Locate the cell with the specified text and output its [x, y] center coordinate. 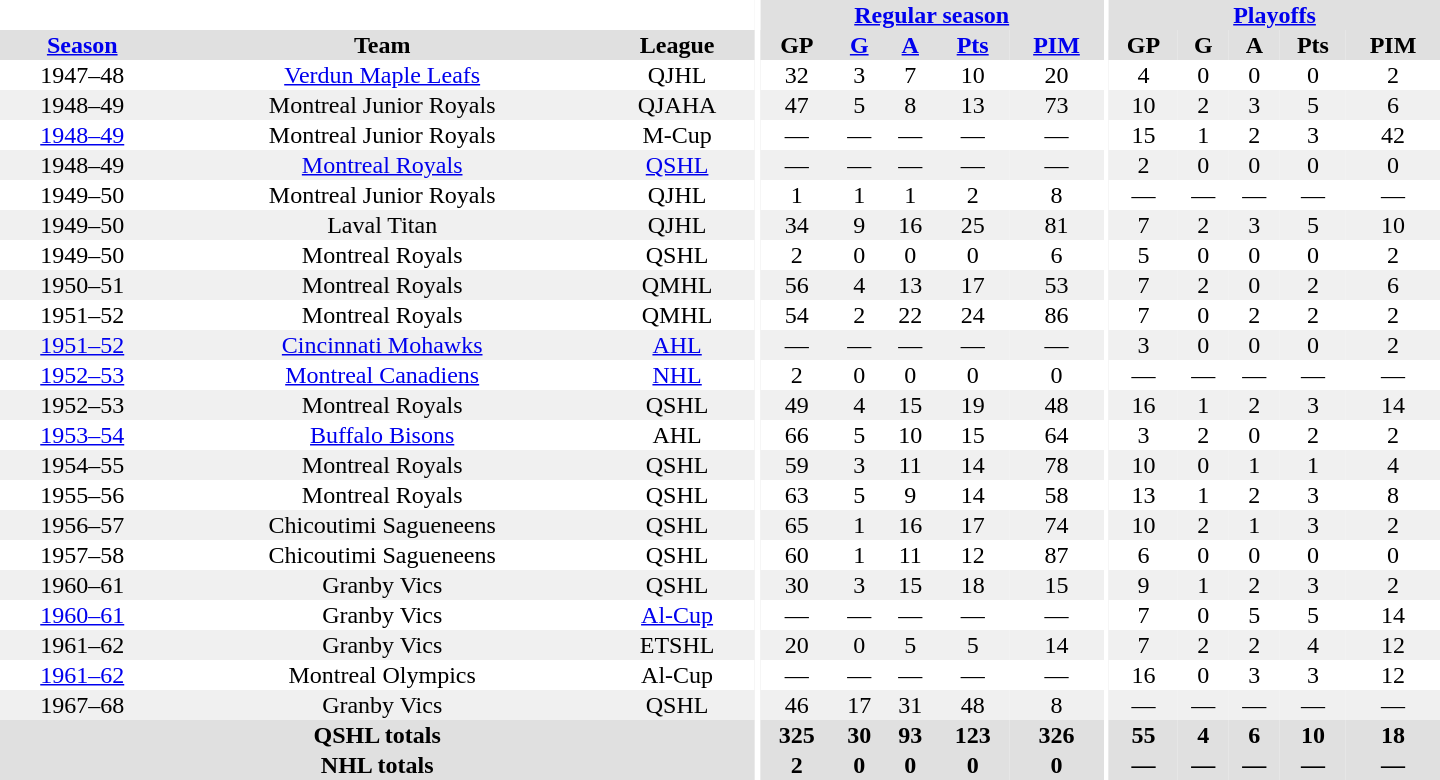
58 [1057, 495]
Laval Titan [382, 225]
42 [1393, 135]
86 [1057, 315]
1957–58 [82, 555]
League [677, 45]
73 [1057, 105]
81 [1057, 225]
Montreal Olympics [382, 675]
49 [797, 405]
326 [1057, 735]
QJAHA [677, 105]
31 [910, 705]
1967–68 [82, 705]
Cincinnati Mohawks [382, 345]
32 [797, 75]
60 [797, 555]
53 [1057, 285]
93 [910, 735]
NHL totals [377, 765]
1947–48 [82, 75]
QSHL totals [377, 735]
ETSHL [677, 645]
66 [797, 435]
19 [973, 405]
Verdun Maple Leafs [382, 75]
55 [1144, 735]
1953–54 [82, 435]
1955–56 [82, 495]
63 [797, 495]
Team [382, 45]
325 [797, 735]
Buffalo Bisons [382, 435]
24 [973, 315]
59 [797, 465]
78 [1057, 465]
56 [797, 285]
123 [973, 735]
M-Cup [677, 135]
Season [82, 45]
54 [797, 315]
22 [910, 315]
87 [1057, 555]
1950–51 [82, 285]
47 [797, 105]
46 [797, 705]
NHL [677, 375]
64 [1057, 435]
34 [797, 225]
65 [797, 525]
1954–55 [82, 465]
74 [1057, 525]
1956–57 [82, 525]
25 [973, 225]
Playoffs [1274, 15]
Montreal Canadiens [382, 375]
Regular season [932, 15]
